Search for the cell housing the specified text and yield its [X, Y] center coordinate. 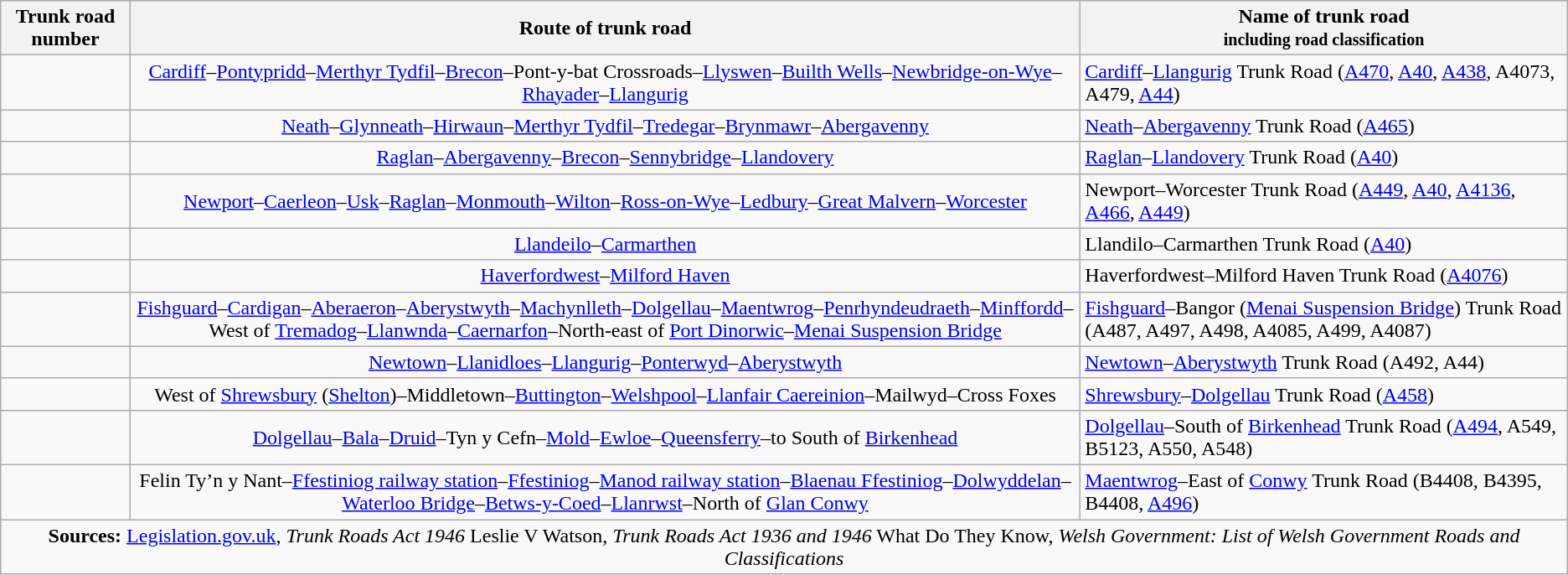
Trunk road number [65, 28]
West of Shrewsbury (Shelton)–Middletown–Buttington–Welshpool–Llanfair Caereinion–Mailwyd–Cross Foxes [605, 394]
Neath–Abergavenny Trunk Road (A465) [1323, 126]
Haverfordwest–Milford Haven [605, 276]
Cardiff–Llangurig Trunk Road (A470, A40, A438, A4073, A479, A44) [1323, 82]
Cardiff–Pontypridd–Merthyr Tydfil–Brecon–Pont-y-bat Crossroads–Llyswen–Builth Wells–Newbridge-on-Wye–Rhayader–Llangurig [605, 82]
Fishguard–Bangor (Menai Suspension Bridge) Trunk Road (A487, A497, A498, A4085, A499, A4087) [1323, 319]
Dolgellau–South of Birkenhead Trunk Road (A494, A549, B5123, A550, A548) [1323, 438]
Newport–Worcester Trunk Road (A449, A40, A4136, A466, A449) [1323, 201]
Raglan–Llandovery Trunk Road (A40) [1323, 158]
Newtown–Aberystwyth Trunk Road (A492, A44) [1323, 362]
Dolgellau–Bala–Druid–Tyn y Cefn–Mold–Ewloe–Queensferry–to South of Birkenhead [605, 438]
Llandilo–Carmarthen Trunk Road (A40) [1323, 244]
Haverfordwest–Milford Haven Trunk Road (A4076) [1323, 276]
Route of trunk road [605, 28]
Newtown–Llanidloes–Llangurig–Ponterwyd–Aberystwyth [605, 362]
Neath–Glynneath–Hirwaun–Merthyr Tydfil–Tredegar–Brynmawr–Abergavenny [605, 126]
Llandeilo–Carmarthen [605, 244]
Maentwrog–East of Conwy Trunk Road (B4408, B4395, B4408, A496) [1323, 491]
Shrewsbury–Dolgellau Trunk Road (A458) [1323, 394]
Raglan–Abergavenny–Brecon–Sennybridge–Llandovery [605, 158]
Name of trunk roadincluding road classification [1323, 28]
Newport–Caerleon–Usk–Raglan–Monmouth–Wilton–Ross-on-Wye–Ledbury–Great Malvern–Worcester [605, 201]
